Search for the cell housing the specified text and yield its (X, Y) center coordinate. 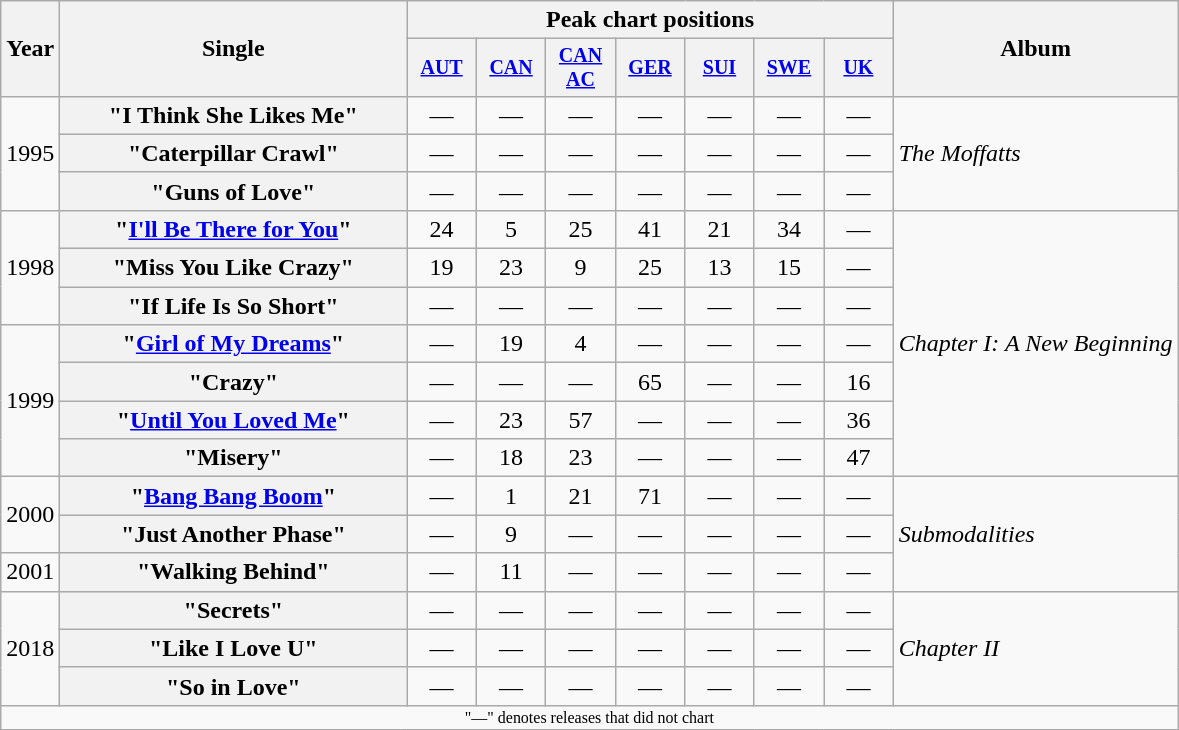
The Moffatts (1036, 153)
CAN (510, 68)
1998 (30, 267)
18 (510, 458)
"Just Another Phase" (234, 534)
1995 (30, 153)
Single (234, 49)
"Girl of My Dreams" (234, 344)
16 (858, 382)
4 (580, 344)
2001 (30, 572)
GER (650, 68)
Album (1036, 49)
"Guns of Love" (234, 191)
"Like I Love U" (234, 648)
"Misery" (234, 458)
1999 (30, 401)
15 (788, 268)
2018 (30, 648)
65 (650, 382)
47 (858, 458)
41 (650, 229)
SUI (720, 68)
Year (30, 49)
"Crazy" (234, 382)
"Bang Bang Boom" (234, 496)
CANAC (580, 68)
1 (510, 496)
71 (650, 496)
57 (580, 420)
SWE (788, 68)
Submodalities (1036, 534)
"Until You Loved Me" (234, 420)
"So in Love" (234, 686)
"If Life Is So Short" (234, 306)
"Caterpillar Crawl" (234, 153)
AUT (442, 68)
Peak chart positions (650, 20)
"Walking Behind" (234, 572)
"I'll Be There for You" (234, 229)
"Secrets" (234, 610)
36 (858, 420)
11 (510, 572)
"—" denotes releases that did not chart (590, 717)
"Miss You Like Crazy" (234, 268)
5 (510, 229)
Chapter II (1036, 648)
Chapter I: A New Beginning (1036, 343)
2000 (30, 515)
13 (720, 268)
34 (788, 229)
"I Think She Likes Me" (234, 115)
24 (442, 229)
UK (858, 68)
